Output the [X, Y] coordinate of the center of the cell containing the given text.  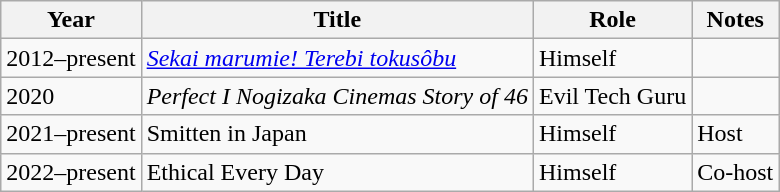
2022–present [71, 172]
2020 [71, 96]
2021–present [71, 134]
Notes [736, 20]
Sekai marumie! Terebi tokusôbu [337, 58]
Host [736, 134]
Evil Tech Guru [612, 96]
2012–present [71, 58]
Co-host [736, 172]
Ethical Every Day [337, 172]
Role [612, 20]
Title [337, 20]
Smitten in Japan [337, 134]
Year [71, 20]
Perfect I Nogizaka Cinemas Story of 46 [337, 96]
